Return [x, y] of the center of cell containing provided text 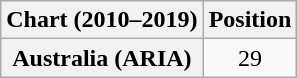
Chart (2010–2019) [102, 20]
Australia (ARIA) [102, 58]
29 [250, 58]
Position [250, 20]
